Determine the (X, Y) coordinate at the center of the cell enclosing the given text.  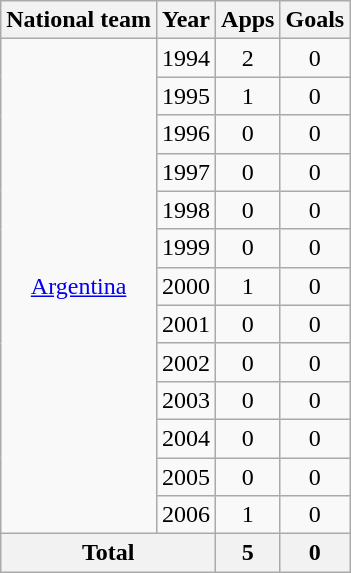
2000 (186, 286)
1994 (186, 58)
2002 (186, 362)
1995 (186, 96)
Year (186, 20)
Goals (315, 20)
Total (108, 553)
1998 (186, 210)
2 (248, 58)
1997 (186, 172)
1999 (186, 248)
2004 (186, 438)
2005 (186, 477)
Argentina (79, 286)
1996 (186, 134)
5 (248, 553)
2001 (186, 324)
2006 (186, 515)
Apps (248, 20)
National team (79, 20)
2003 (186, 400)
